Return the (X, Y) coordinate for the center point of the cell that contains the specified text.  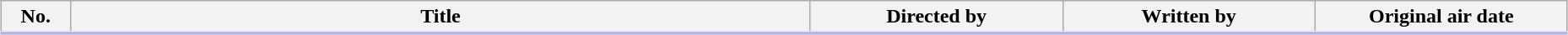
Directed by (937, 17)
Original air date (1441, 17)
Written by (1188, 17)
Title (441, 17)
No. (35, 17)
